Scan for the cell matching the given text and deliver its (X, Y) coordinate at center. 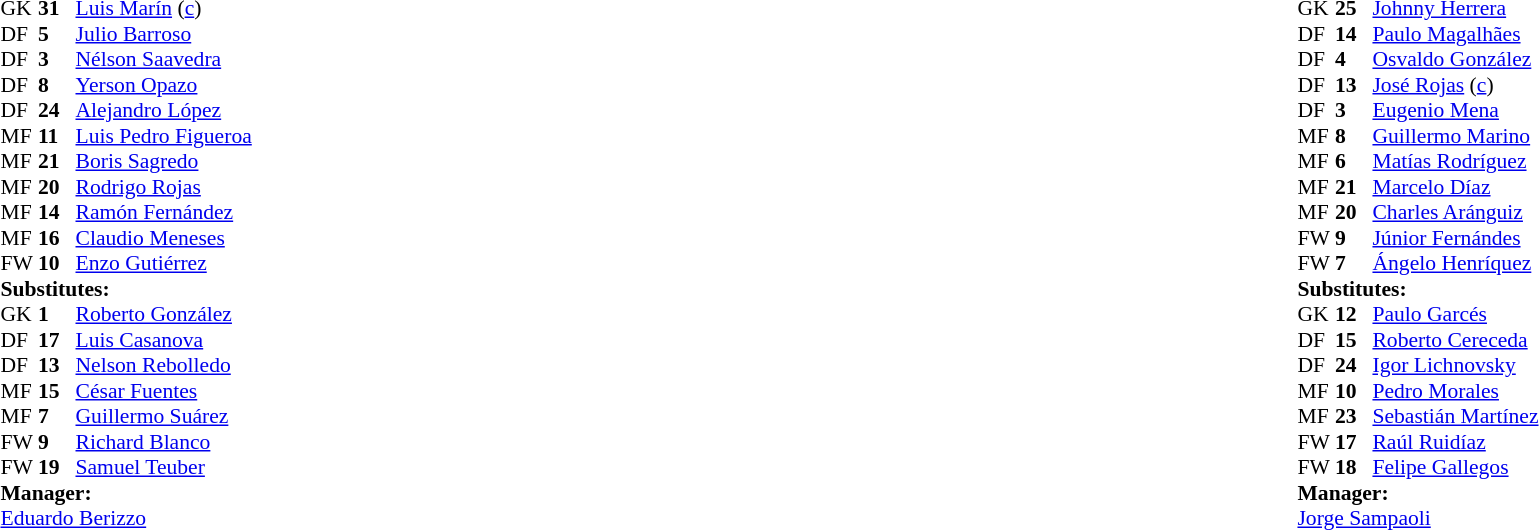
11 (57, 136)
18 (1354, 467)
Julio Barroso (164, 34)
Claudio Meneses (164, 238)
Eugenio Mena (1455, 111)
23 (1354, 417)
Guillermo Marino (1455, 136)
Igor Lichnovsky (1455, 365)
Enzo Gutiérrez (164, 263)
Osvaldo González (1455, 59)
1 (57, 315)
19 (57, 467)
Felipe Gallegos (1455, 467)
Richard Blanco (164, 442)
Sebastián Martínez (1455, 417)
Nelson Rebolledo (164, 365)
Luis Pedro Figueroa (164, 136)
5 (57, 34)
4 (1354, 59)
Ramón Fernández (164, 213)
Matías Rodríguez (1455, 161)
Yerson Opazo (164, 85)
16 (57, 238)
Pedro Morales (1455, 391)
Marcelo Díaz (1455, 187)
Guillermo Suárez (164, 417)
Nélson Saavedra (164, 59)
Júnior Fernándes (1455, 238)
Charles Aránguiz (1455, 213)
Roberto González (164, 315)
12 (1354, 315)
José Rojas (c) (1455, 85)
Ángelo Henríquez (1455, 263)
César Fuentes (164, 391)
Alejandro López (164, 111)
Roberto Cereceda (1455, 340)
Paulo Magalhães (1455, 34)
Samuel Teuber (164, 467)
6 (1354, 161)
Boris Sagredo (164, 161)
Raúl Ruidíaz (1455, 442)
Paulo Garcés (1455, 315)
Rodrigo Rojas (164, 187)
Luis Casanova (164, 340)
